From the cell containing the given text, extract its center point as (X, Y) coordinate. 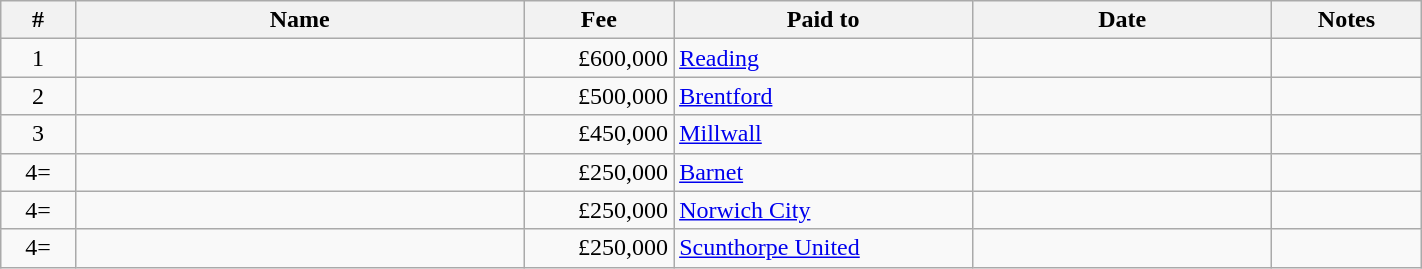
£500,000 (599, 96)
Reading (824, 58)
Brentford (824, 96)
Fee (599, 20)
Norwich City (824, 210)
1 (38, 58)
Scunthorpe United (824, 248)
Millwall (824, 134)
Date (1122, 20)
£450,000 (599, 134)
3 (38, 134)
Paid to (824, 20)
2 (38, 96)
Barnet (824, 172)
Notes (1347, 20)
# (38, 20)
Name (300, 20)
£600,000 (599, 58)
